Determine the (x, y) coordinate at the center of the cell enclosing the given text.  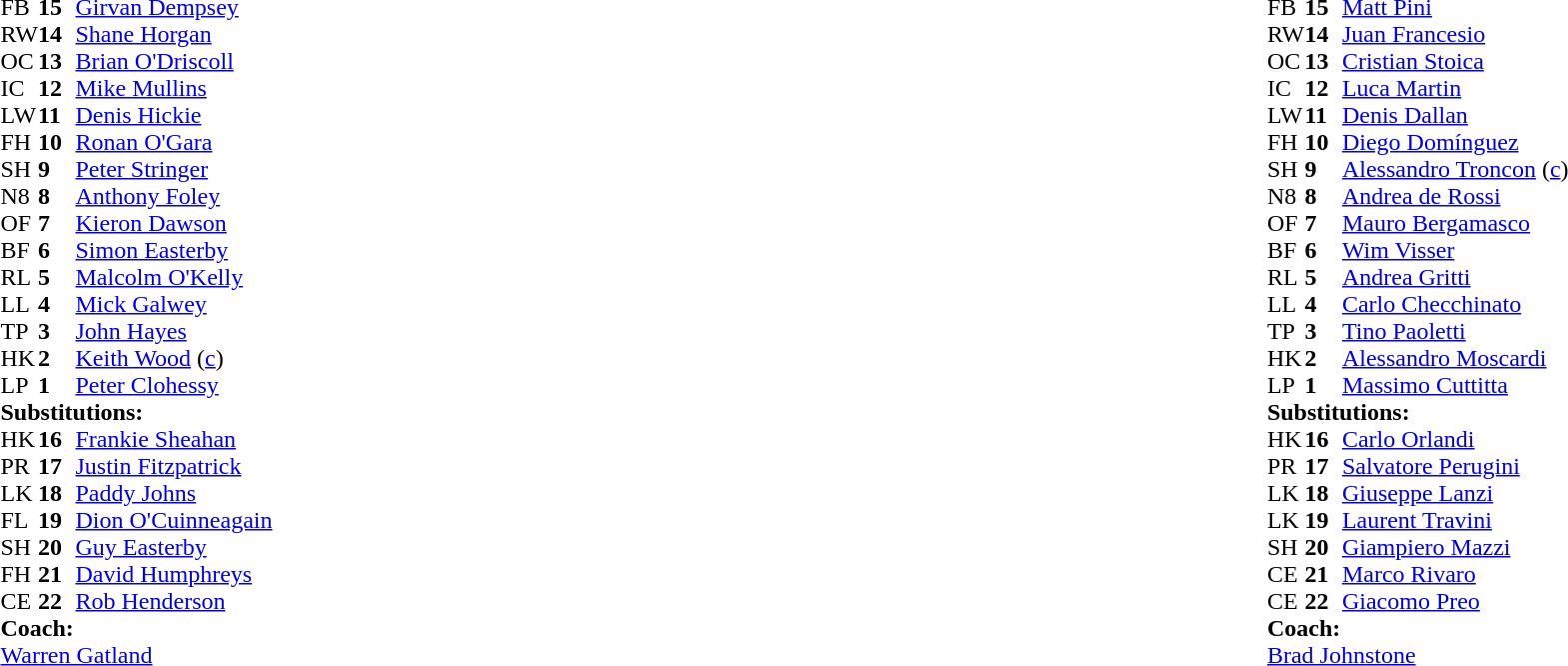
Denis Hickie (174, 116)
Mike Mullins (174, 88)
Mick Galwey (174, 304)
Malcolm O'Kelly (174, 278)
Paddy Johns (174, 494)
Substitutions: (136, 412)
David Humphreys (174, 574)
Rob Henderson (174, 602)
Frankie Sheahan (174, 440)
Shane Horgan (174, 34)
Peter Stringer (174, 170)
Kieron Dawson (174, 224)
Brian O'Driscoll (174, 62)
John Hayes (174, 332)
Peter Clohessy (174, 386)
Simon Easterby (174, 250)
Dion O'Cuinneagain (174, 520)
Keith Wood (c) (174, 358)
Justin Fitzpatrick (174, 466)
Coach: (136, 628)
Anthony Foley (174, 196)
Guy Easterby (174, 548)
Ronan O'Gara (174, 142)
FL (19, 520)
